Determine the [X, Y] coordinate at the center of the cell enclosing the given text.  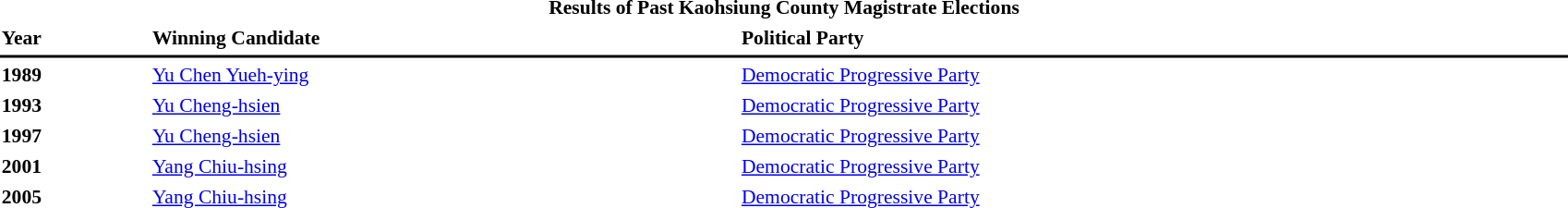
1989 [74, 75]
Political Party [1153, 38]
1993 [74, 105]
2001 [74, 166]
Yu Chen Yueh-ying [443, 75]
Yang Chiu-hsing [443, 166]
Winning Candidate [443, 38]
Year [74, 38]
1997 [74, 136]
